Extract the (X, Y) coordinate from the center of the cell holding the provided text.  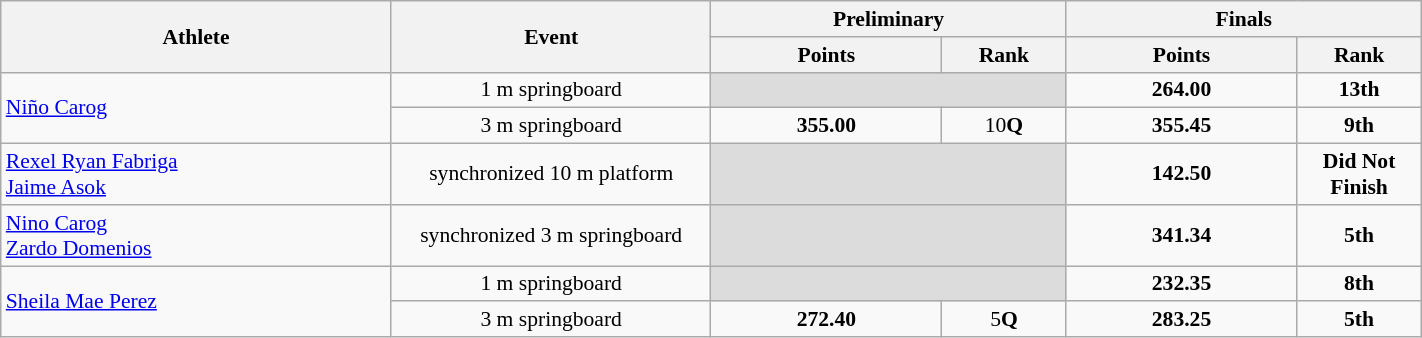
142.50 (1182, 174)
5Q (1004, 320)
355.00 (826, 126)
264.00 (1182, 90)
8th (1359, 284)
Event (551, 36)
355.45 (1182, 126)
9th (1359, 126)
Niño Carog (196, 108)
232.35 (1182, 284)
synchronized 3 m springboard (551, 236)
Finals (1244, 19)
10Q (1004, 126)
Nino CarogZardo Domenios (196, 236)
synchronized 10 m platform (551, 174)
272.40 (826, 320)
Athlete (196, 36)
Preliminary (888, 19)
Sheila Mae Perez (196, 302)
341.34 (1182, 236)
13th (1359, 90)
Did Not Finish (1359, 174)
283.25 (1182, 320)
Rexel Ryan FabrigaJaime Asok (196, 174)
